Capture the cell that displays the provided text and extract its (x, y) central coordinate. 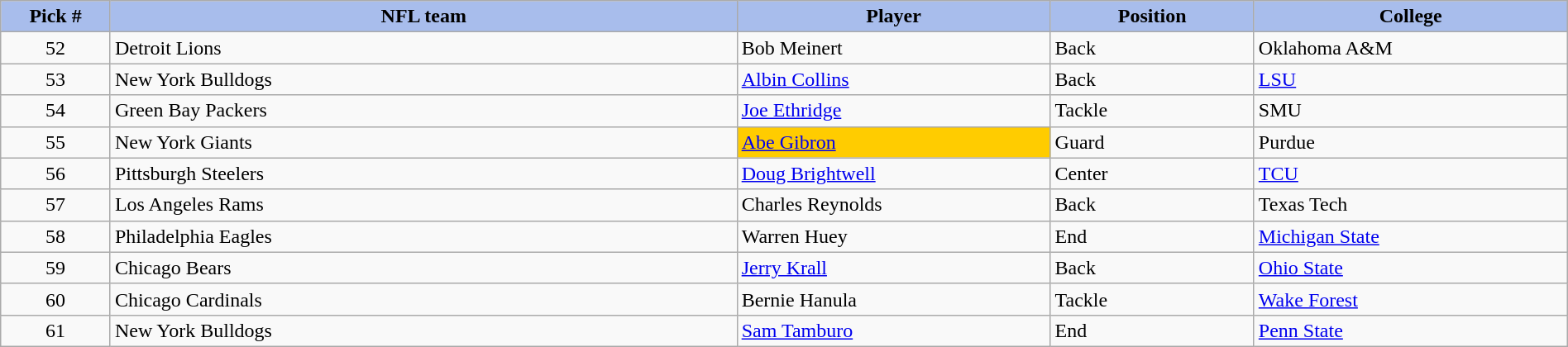
Position (1152, 17)
Player (893, 17)
Chicago Cardinals (423, 299)
Purdue (1411, 142)
Doug Brightwell (893, 173)
Detroit Lions (423, 48)
Philadelphia Eagles (423, 236)
Chicago Bears (423, 268)
Guard (1152, 142)
Joe Ethridge (893, 111)
52 (56, 48)
New York Giants (423, 142)
TCU (1411, 173)
58 (56, 236)
Sam Tamburo (893, 330)
60 (56, 299)
Pittsburgh Steelers (423, 173)
Charles Reynolds (893, 205)
55 (56, 142)
53 (56, 79)
57 (56, 205)
61 (56, 330)
Bob Meinert (893, 48)
Penn State (1411, 330)
Wake Forest (1411, 299)
Texas Tech (1411, 205)
Michigan State (1411, 236)
Pick # (56, 17)
LSU (1411, 79)
Albin Collins (893, 79)
Green Bay Packers (423, 111)
Jerry Krall (893, 268)
Abe Gibron (893, 142)
56 (56, 173)
59 (56, 268)
College (1411, 17)
Oklahoma A&M (1411, 48)
Bernie Hanula (893, 299)
54 (56, 111)
Ohio State (1411, 268)
Warren Huey (893, 236)
NFL team (423, 17)
Los Angeles Rams (423, 205)
SMU (1411, 111)
Center (1152, 173)
